Detect which cell encompasses the target text, then output its (X, Y) center coordinate. 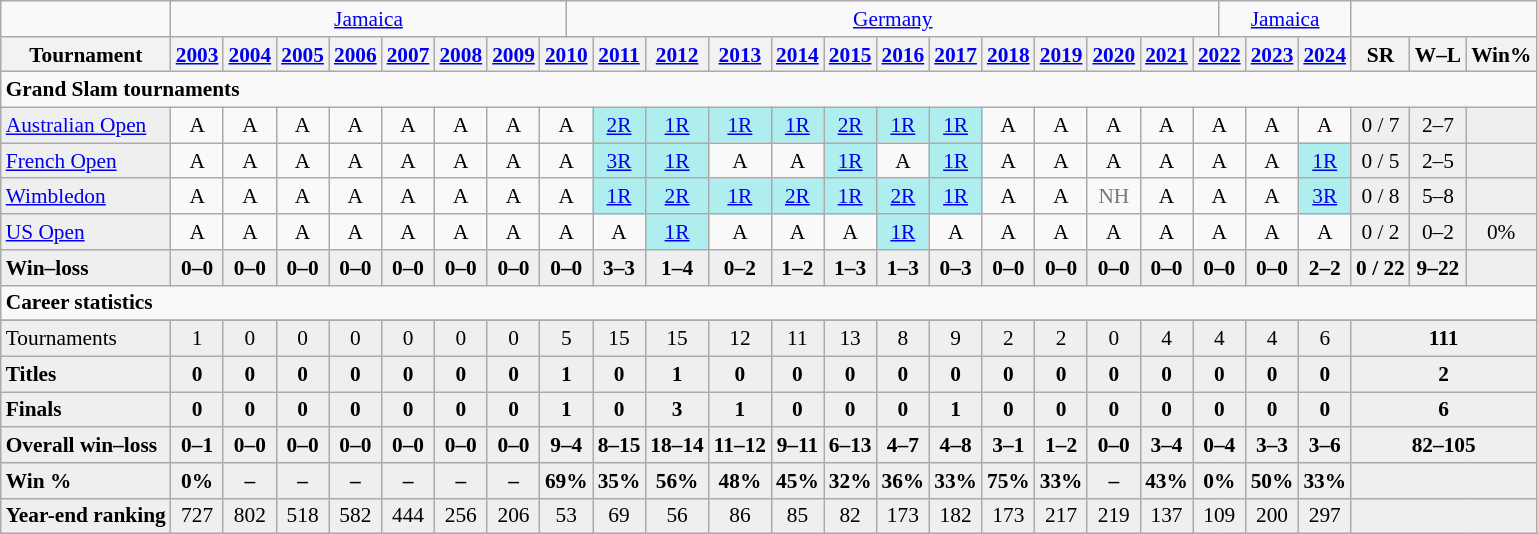
12 (740, 339)
2018 (1008, 55)
0 / 7 (1380, 126)
35% (620, 481)
0–3 (956, 268)
182 (956, 516)
Titles (86, 374)
3 (676, 410)
85 (798, 516)
8 (902, 339)
8–15 (620, 445)
Win% (1501, 55)
US Open (86, 232)
45% (798, 481)
2015 (850, 55)
2016 (902, 55)
2014 (798, 55)
Australian Open (86, 126)
217 (1062, 516)
9 (956, 339)
256 (460, 516)
0 / 5 (1380, 161)
82–105 (1444, 445)
48% (740, 481)
2007 (408, 55)
2003 (198, 55)
2005 (302, 55)
9–22 (1438, 268)
Grand Slam tournaments (769, 90)
2020 (1114, 55)
9–11 (798, 445)
Finals (86, 410)
0–1 (198, 445)
2010 (566, 55)
2004 (250, 55)
Win % (86, 481)
111 (1444, 339)
32% (850, 481)
2–7 (1438, 126)
6–13 (850, 445)
56 (676, 516)
109 (1220, 516)
0–4 (1220, 445)
18–14 (676, 445)
53 (566, 516)
727 (198, 516)
2–2 (1324, 268)
2023 (1272, 55)
802 (250, 516)
2013 (740, 55)
4–7 (902, 445)
75% (1008, 481)
Win–loss (86, 268)
1–4 (676, 268)
582 (356, 516)
0 / 22 (1380, 268)
2011 (620, 55)
SR (1380, 55)
2012 (676, 55)
Wimbledon (86, 197)
3–1 (1008, 445)
5–8 (1438, 197)
2006 (356, 55)
2022 (1220, 55)
0 / 8 (1380, 197)
43% (1166, 481)
13 (850, 339)
Tournament (86, 55)
200 (1272, 516)
0 / 2 (1380, 232)
219 (1114, 516)
11 (798, 339)
Tournaments (86, 339)
Year-end ranking (86, 516)
W–L (1438, 55)
86 (740, 516)
2009 (514, 55)
9–4 (566, 445)
Overall win–loss (86, 445)
82 (850, 516)
206 (514, 516)
36% (902, 481)
2017 (956, 55)
297 (1324, 516)
444 (408, 516)
3–4 (1166, 445)
Germany (892, 19)
69 (620, 516)
2–5 (1438, 161)
137 (1166, 516)
4–8 (956, 445)
56% (676, 481)
50% (1272, 481)
NH (1114, 197)
2019 (1062, 55)
69% (566, 481)
518 (302, 516)
11–12 (740, 445)
2024 (1324, 55)
2021 (1166, 55)
French Open (86, 161)
Career statistics (769, 303)
5 (566, 339)
3–6 (1324, 445)
2008 (460, 55)
